Return [x, y] of the center of cell containing provided text 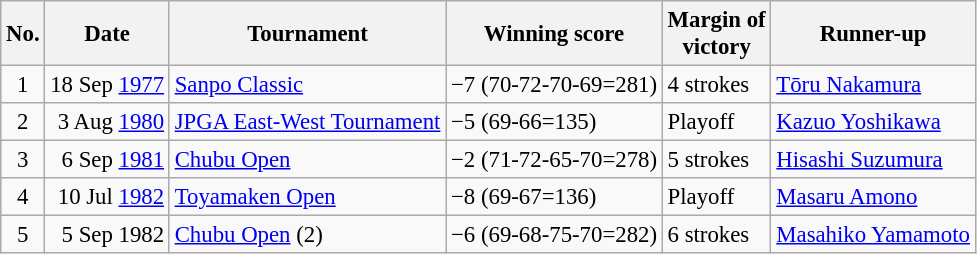
Date [107, 34]
−8 (69-67=136) [554, 197]
−7 (70-72-70-69=281) [554, 85]
2 [23, 122]
−2 (71-72-65-70=278) [554, 160]
Hisashi Suzumura [873, 160]
Chubu Open [307, 160]
1 [23, 85]
No. [23, 34]
5 Sep 1982 [107, 235]
Chubu Open (2) [307, 235]
Tournament [307, 34]
Kazuo Yoshikawa [873, 122]
5 [23, 235]
−6 (69-68-75-70=282) [554, 235]
3 Aug 1980 [107, 122]
Toyamaken Open [307, 197]
Runner-up [873, 34]
18 Sep 1977 [107, 85]
3 [23, 160]
Sanpo Classic [307, 85]
Tōru Nakamura [873, 85]
Winning score [554, 34]
Masahiko Yamamoto [873, 235]
4 [23, 197]
4 strokes [716, 85]
5 strokes [716, 160]
Margin ofvictory [716, 34]
10 Jul 1982 [107, 197]
6 Sep 1981 [107, 160]
Masaru Amono [873, 197]
JPGA East-West Tournament [307, 122]
−5 (69-66=135) [554, 122]
6 strokes [716, 235]
